From the cell containing the given text, extract its center point as (x, y) coordinate. 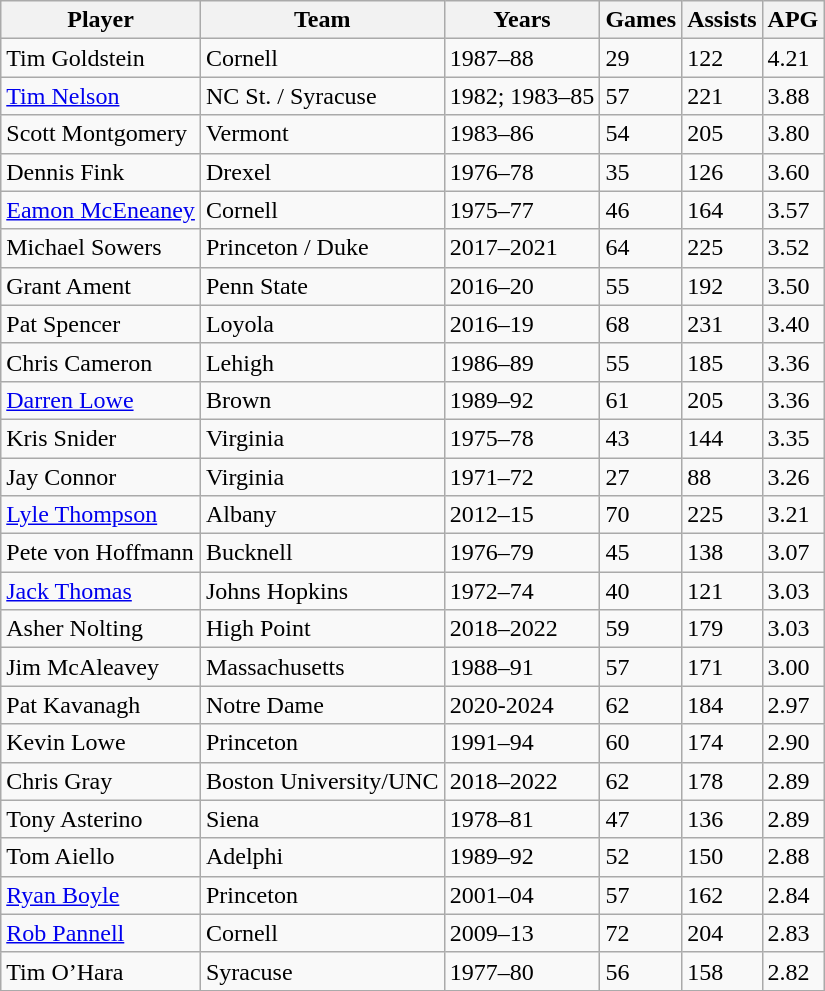
Asher Nolting (101, 629)
64 (641, 248)
4.21 (793, 58)
Kris Snider (101, 438)
Darren Lowe (101, 400)
179 (722, 629)
43 (641, 438)
1983–86 (522, 134)
3.50 (793, 286)
1991–94 (522, 743)
2016–20 (522, 286)
164 (722, 210)
Michael Sowers (101, 248)
88 (722, 477)
45 (641, 553)
184 (722, 705)
46 (641, 210)
68 (641, 324)
126 (722, 172)
Brown (322, 400)
3.80 (793, 134)
61 (641, 400)
3.35 (793, 438)
Adelphi (322, 857)
1982; 1983–85 (522, 96)
29 (641, 58)
Tim Nelson (101, 96)
Rob Pannell (101, 933)
Pat Spencer (101, 324)
Years (522, 20)
3.00 (793, 667)
70 (641, 515)
Jay Connor (101, 477)
Chris Gray (101, 781)
138 (722, 553)
Boston University/UNC (322, 781)
2017–2021 (522, 248)
122 (722, 58)
Dennis Fink (101, 172)
174 (722, 743)
1976–79 (522, 553)
60 (641, 743)
54 (641, 134)
Loyola (322, 324)
Johns Hopkins (322, 591)
Ryan Boyle (101, 895)
Grant Ament (101, 286)
Jim McAleavey (101, 667)
171 (722, 667)
1977–80 (522, 971)
162 (722, 895)
27 (641, 477)
Tom Aiello (101, 857)
2020-2024 (522, 705)
178 (722, 781)
2016–19 (522, 324)
Drexel (322, 172)
2.97 (793, 705)
144 (722, 438)
Lyle Thompson (101, 515)
Assists (722, 20)
Pat Kavanagh (101, 705)
1972–74 (522, 591)
3.07 (793, 553)
NC St. / Syracuse (322, 96)
1976–78 (522, 172)
192 (722, 286)
Tim O’Hara (101, 971)
Siena (322, 819)
2001–04 (522, 895)
2012–15 (522, 515)
Massachusetts (322, 667)
1978–81 (522, 819)
2009–13 (522, 933)
3.40 (793, 324)
2.82 (793, 971)
231 (722, 324)
56 (641, 971)
Scott Montgomery (101, 134)
Syracuse (322, 971)
Team (322, 20)
158 (722, 971)
Princeton / Duke (322, 248)
3.60 (793, 172)
Player (101, 20)
1987–88 (522, 58)
Jack Thomas (101, 591)
121 (722, 591)
52 (641, 857)
1975–78 (522, 438)
Tony Asterino (101, 819)
Vermont (322, 134)
Albany (322, 515)
Chris Cameron (101, 362)
47 (641, 819)
1986–89 (522, 362)
150 (722, 857)
1988–91 (522, 667)
Penn State (322, 286)
1975–77 (522, 210)
Lehigh (322, 362)
Pete von Hoffmann (101, 553)
Games (641, 20)
136 (722, 819)
Bucknell (322, 553)
Notre Dame (322, 705)
3.52 (793, 248)
59 (641, 629)
35 (641, 172)
Tim Goldstein (101, 58)
APG (793, 20)
2.83 (793, 933)
Eamon McEneaney (101, 210)
2.84 (793, 895)
2.90 (793, 743)
3.26 (793, 477)
72 (641, 933)
1971–72 (522, 477)
3.21 (793, 515)
185 (722, 362)
3.57 (793, 210)
High Point (322, 629)
204 (722, 933)
3.88 (793, 96)
221 (722, 96)
2.88 (793, 857)
Kevin Lowe (101, 743)
40 (641, 591)
